Return the (x, y) coordinate for the center point of the cell that contains the specified text.  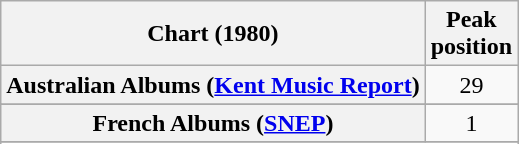
French Albums (SNEP) (213, 123)
1 (471, 123)
Chart (1980) (213, 34)
29 (471, 85)
Australian Albums (Kent Music Report) (213, 85)
Peakposition (471, 34)
